Return the (X, Y) coordinate for the center point of the cell that contains the specified text.  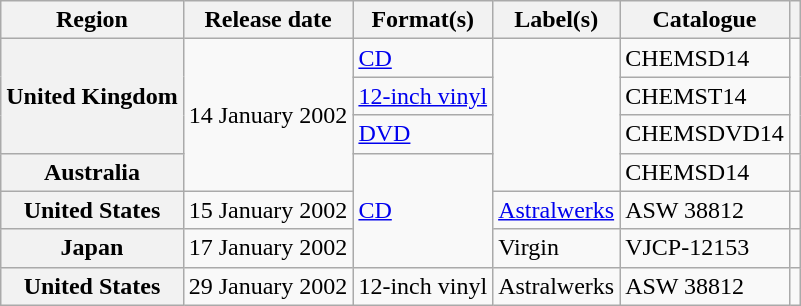
DVD (423, 134)
CHEMST14 (705, 96)
Release date (268, 20)
Region (92, 20)
14 January 2002 (268, 115)
15 January 2002 (268, 210)
United Kingdom (92, 96)
Japan (92, 248)
Format(s) (423, 20)
Catalogue (705, 20)
VJCP-12153 (705, 248)
29 January 2002 (268, 286)
17 January 2002 (268, 248)
Label(s) (556, 20)
CHEMSDVD14 (705, 134)
Virgin (556, 248)
Australia (92, 172)
